Identify which cell holds the provided text, then report its (x, y) central coordinate. 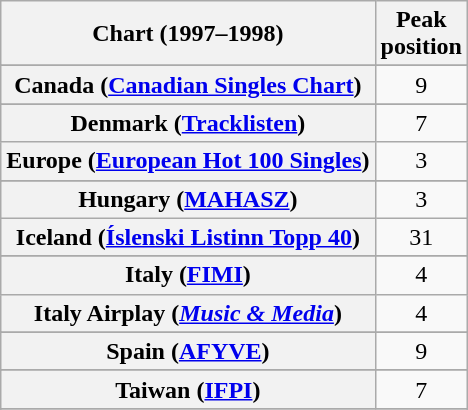
31 (421, 237)
Iceland (Íslenski Listinn Topp 40) (188, 237)
Spain (AFYVE) (188, 351)
Europe (European Hot 100 Singles) (188, 161)
Hungary (MAHASZ) (188, 199)
Peakposition (421, 34)
Italy Airplay (Music & Media) (188, 313)
Chart (1997–1998) (188, 34)
Canada (Canadian Singles Chart) (188, 85)
Taiwan (IFPI) (188, 389)
Italy (FIMI) (188, 275)
Denmark (Tracklisten) (188, 123)
